Determine the [X, Y] coordinate at the center of the cell enclosing the given text.  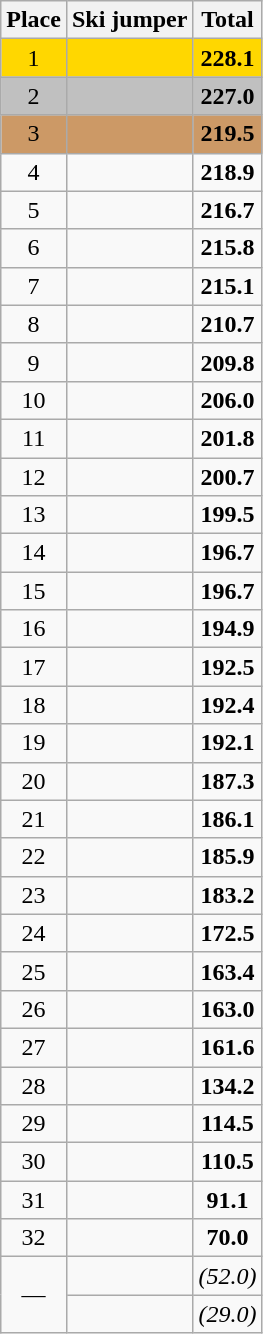
227.0 [228, 96]
— [34, 1295]
11 [34, 438]
216.7 [228, 210]
192.4 [228, 705]
2 [34, 96]
7 [34, 286]
1 [34, 58]
187.3 [228, 781]
210.7 [228, 324]
29 [34, 1124]
110.5 [228, 1162]
228.1 [228, 58]
24 [34, 933]
185.9 [228, 857]
161.6 [228, 1047]
Ski jumper [129, 20]
183.2 [228, 895]
28 [34, 1085]
27 [34, 1047]
114.5 [228, 1124]
25 [34, 971]
206.0 [228, 400]
192.1 [228, 743]
20 [34, 781]
218.9 [228, 172]
Total [228, 20]
215.8 [228, 248]
22 [34, 857]
13 [34, 515]
209.8 [228, 362]
Place [34, 20]
194.9 [228, 629]
12 [34, 477]
26 [34, 1009]
192.5 [228, 667]
30 [34, 1162]
200.7 [228, 477]
199.5 [228, 515]
186.1 [228, 819]
31 [34, 1200]
3 [34, 134]
215.1 [228, 286]
91.1 [228, 1200]
219.5 [228, 134]
18 [34, 705]
19 [34, 743]
9 [34, 362]
21 [34, 819]
16 [34, 629]
8 [34, 324]
(29.0) [228, 1314]
134.2 [228, 1085]
14 [34, 553]
4 [34, 172]
15 [34, 591]
10 [34, 400]
5 [34, 210]
163.0 [228, 1009]
(52.0) [228, 1276]
172.5 [228, 933]
32 [34, 1238]
17 [34, 667]
6 [34, 248]
163.4 [228, 971]
23 [34, 895]
201.8 [228, 438]
70.0 [228, 1238]
